Locate the cell with the specified text and output its [X, Y] center coordinate. 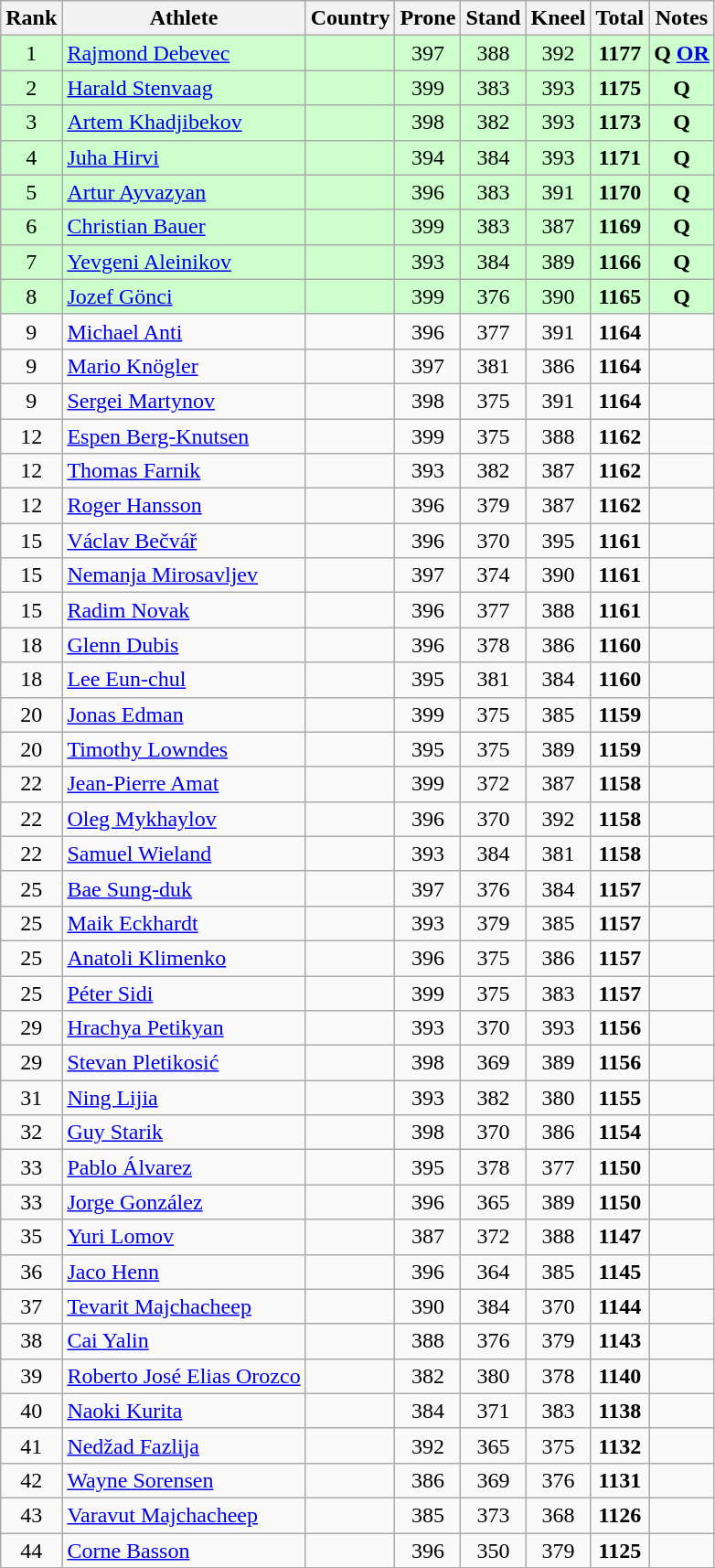
Artur Ayvazyan [184, 192]
1147 [620, 1237]
1138 [620, 1411]
1155 [620, 1098]
8 [31, 296]
Péter Sidi [184, 993]
Timothy Lowndes [184, 749]
1131 [620, 1480]
1171 [620, 157]
Wayne Sorensen [184, 1480]
31 [31, 1098]
1143 [620, 1341]
4 [31, 157]
1166 [620, 262]
36 [31, 1272]
Country [350, 18]
Juha Hirvi [184, 157]
Artem Khadjibekov [184, 123]
Václav Bečvář [184, 541]
368 [558, 1515]
Pablo Álvarez [184, 1167]
1125 [620, 1551]
Corne Basson [184, 1551]
Jonas Edman [184, 714]
374 [494, 575]
37 [31, 1306]
Lee Eun-chul [184, 680]
Jozef Gönci [184, 296]
Glenn Dubis [184, 645]
1170 [620, 192]
Sergei Martynov [184, 401]
Athlete [184, 18]
1132 [620, 1445]
1 [31, 53]
35 [31, 1237]
Rajmond Debevec [184, 53]
1177 [620, 53]
Anatoli Klimenko [184, 958]
2 [31, 88]
Mario Knögler [184, 366]
40 [31, 1411]
Naoki Kurita [184, 1411]
39 [31, 1376]
Total [620, 18]
Varavut Majchacheep [184, 1515]
Notes [682, 18]
Roger Hansson [184, 506]
1173 [620, 123]
Q OR [682, 53]
Radim Novak [184, 610]
364 [494, 1272]
Nedžad Fazlija [184, 1445]
7 [31, 262]
1169 [620, 227]
42 [31, 1480]
Stevan Pletikosić [184, 1063]
Michael Anti [184, 331]
Christian Bauer [184, 227]
Samuel Wieland [184, 854]
1126 [620, 1515]
373 [494, 1515]
Nemanja Mirosavljev [184, 575]
371 [494, 1411]
Cai Yalin [184, 1341]
43 [31, 1515]
1154 [620, 1133]
Rank [31, 18]
Oleg Mykhaylov [184, 819]
44 [31, 1551]
Jaco Henn [184, 1272]
Ning Lijia [184, 1098]
Yevgeni Aleinikov [184, 262]
Maik Eckhardt [184, 923]
350 [494, 1551]
1144 [620, 1306]
1140 [620, 1376]
Yuri Lomov [184, 1237]
1145 [620, 1272]
Thomas Farnik [184, 471]
38 [31, 1341]
Guy Starik [184, 1133]
Prone [428, 18]
Tevarit Majchacheep [184, 1306]
6 [31, 227]
Roberto José Elias Orozco [184, 1376]
1165 [620, 296]
41 [31, 1445]
394 [428, 157]
Stand [494, 18]
Hrachya Petikyan [184, 1028]
Harald Stenvaag [184, 88]
Jorge González [184, 1202]
Kneel [558, 18]
Jean-Pierre Amat [184, 784]
1175 [620, 88]
5 [31, 192]
Bae Sung-duk [184, 888]
Espen Berg-Knutsen [184, 436]
32 [31, 1133]
3 [31, 123]
